Pinpoint the cell where the given text exists, returning its [x, y] midpoint coordinate. 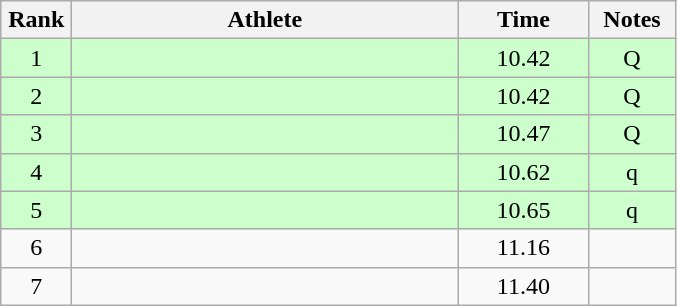
Athlete [265, 20]
6 [36, 248]
11.16 [524, 248]
4 [36, 172]
Time [524, 20]
5 [36, 210]
11.40 [524, 286]
10.62 [524, 172]
1 [36, 58]
3 [36, 134]
10.65 [524, 210]
7 [36, 286]
Notes [632, 20]
10.47 [524, 134]
Rank [36, 20]
2 [36, 96]
